Locate the cell with the specified text and output its (x, y) center coordinate. 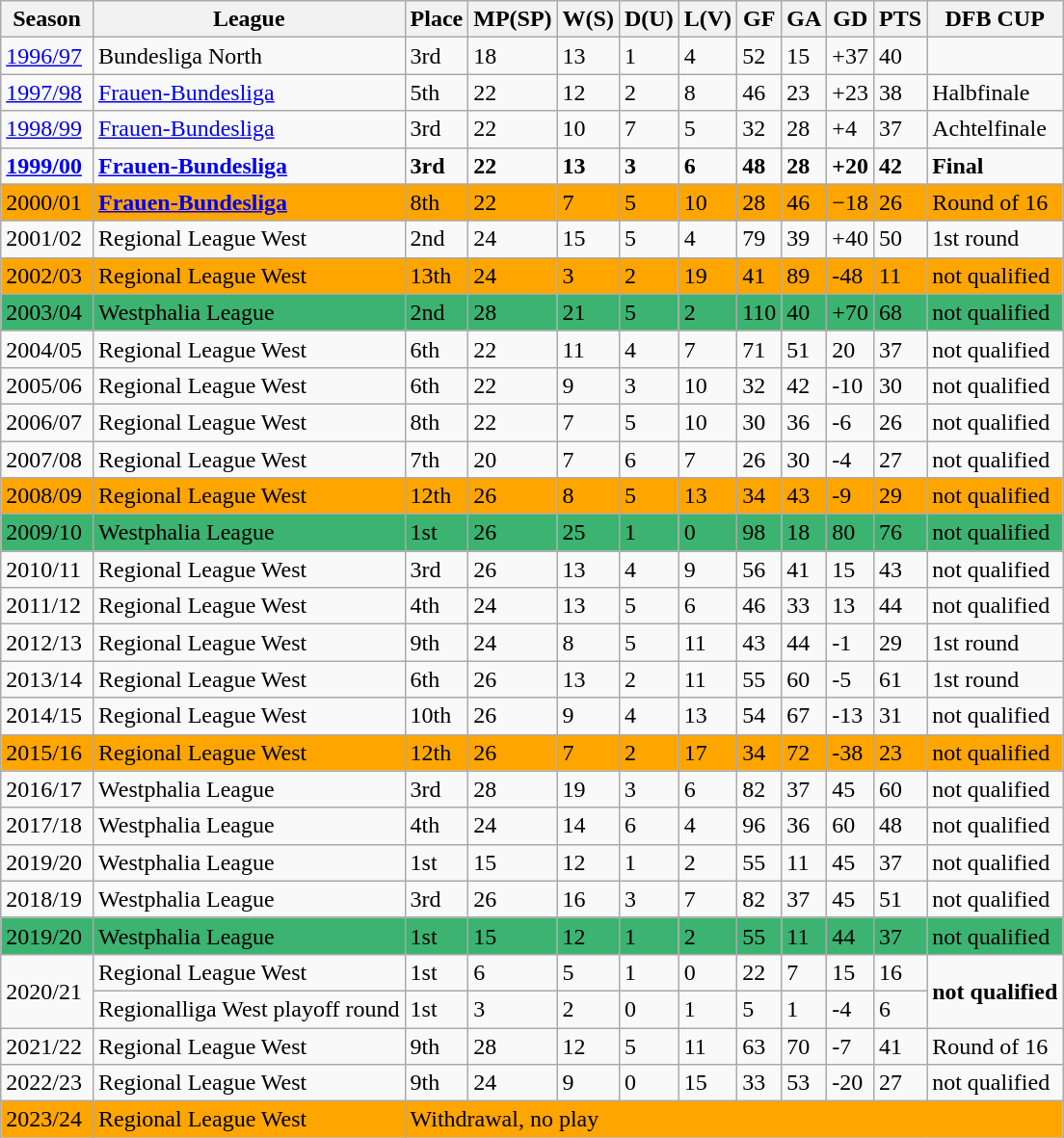
39 (804, 239)
56 (759, 569)
PTS (900, 19)
GD (850, 19)
Season (47, 19)
2009/10 (47, 533)
13th (437, 276)
-5 (850, 679)
2012/13 (47, 643)
-48 (850, 276)
Withdrawal, no play (734, 1120)
2007/08 (47, 460)
110 (759, 312)
W(S) (588, 19)
76 (900, 533)
14 (588, 826)
2021/22 (47, 1045)
52 (759, 56)
L(V) (707, 19)
53 (804, 1083)
+20 (850, 166)
2000/01 (47, 202)
-1 (850, 643)
2001/02 (47, 239)
72 (804, 753)
71 (759, 349)
80 (850, 533)
1996/97 (47, 56)
1998/99 (47, 129)
2020/21 (47, 991)
2013/14 (47, 679)
79 (759, 239)
2003/04 (47, 312)
Regionalliga West playoff round (249, 1009)
MP(SP) (513, 19)
7th (437, 460)
10th (437, 716)
2017/18 (47, 826)
League (249, 19)
−18 (850, 202)
2014/15 (47, 716)
+37 (850, 56)
2015/16 (47, 753)
2004/05 (47, 349)
2006/07 (47, 422)
2002/03 (47, 276)
-9 (850, 496)
61 (900, 679)
Bundesliga North (249, 56)
25 (588, 533)
+4 (850, 129)
17 (707, 753)
-38 (850, 753)
2011/12 (47, 606)
2018/19 (47, 899)
Place (437, 19)
67 (804, 716)
68 (900, 312)
-6 (850, 422)
-10 (850, 385)
38 (900, 93)
GF (759, 19)
2023/24 (47, 1120)
21 (588, 312)
Halbfinale (995, 93)
-20 (850, 1083)
GA (804, 19)
2016/17 (47, 789)
89 (804, 276)
Final (995, 166)
70 (804, 1045)
5th (437, 93)
+40 (850, 239)
+23 (850, 93)
1997/98 (47, 93)
54 (759, 716)
Achtelfinale (995, 129)
DFB CUP (995, 19)
D(U) (649, 19)
1999/00 (47, 166)
-13 (850, 716)
63 (759, 1045)
50 (900, 239)
2010/11 (47, 569)
31 (900, 716)
98 (759, 533)
2005/06 (47, 385)
2008/09 (47, 496)
96 (759, 826)
2022/23 (47, 1083)
-7 (850, 1045)
+70 (850, 312)
